Output the [X, Y] coordinate of the center of the cell containing the given text.  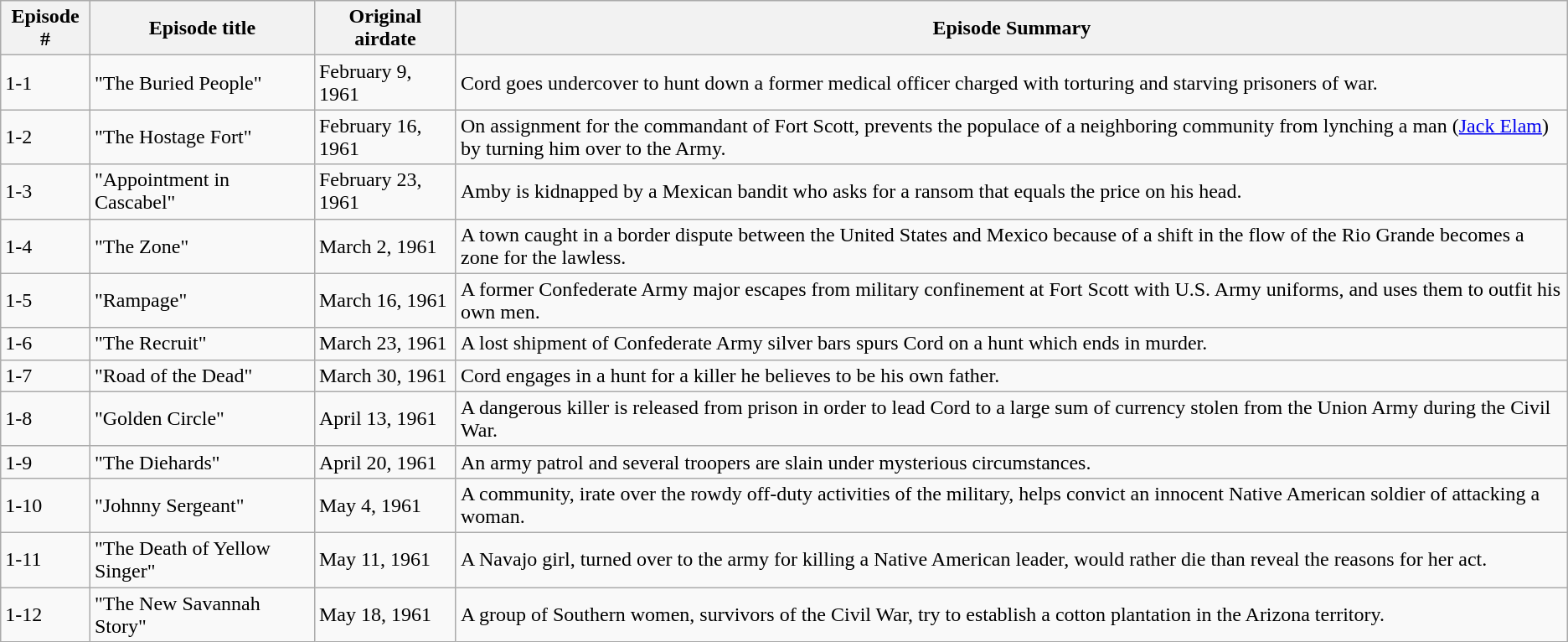
1-7 [45, 375]
Cord goes undercover to hunt down a former medical officer charged with torturing and starving prisoners of war. [1012, 82]
Episode Summary [1012, 28]
"Appointment in Cascabel" [202, 191]
Amby is kidnapped by a Mexican bandit who asks for a ransom that equals the price on his head. [1012, 191]
1-2 [45, 137]
"The Diehards" [202, 462]
A Navajo girl, turned over to the army for killing a Native American leader, would rather die than reveal the reasons for her act. [1012, 560]
"Rampage" [202, 300]
Cord engages in a hunt for a killer he believes to be his own father. [1012, 375]
March 16, 1961 [385, 300]
1-9 [45, 462]
"The Buried People" [202, 82]
1-11 [45, 560]
1-10 [45, 505]
1-12 [45, 614]
1-1 [45, 82]
An army patrol and several troopers are slain under mysterious circumstances. [1012, 462]
Episode # [45, 28]
A community, irate over the rowdy off-duty activities of the military, helps convict an innocent Native American soldier of attacking a woman. [1012, 505]
March 23, 1961 [385, 344]
March 2, 1961 [385, 246]
"The Hostage Fort" [202, 137]
May 11, 1961 [385, 560]
1-5 [45, 300]
"Road of the Dead" [202, 375]
A dangerous killer is released from prison in order to lead Cord to a large sum of currency stolen from the Union Army during the Civil War. [1012, 419]
March 30, 1961 [385, 375]
April 20, 1961 [385, 462]
"The Death of Yellow Singer" [202, 560]
May 18, 1961 [385, 614]
"Johnny Sergeant" [202, 505]
April 13, 1961 [385, 419]
"The New Savannah Story" [202, 614]
1-3 [45, 191]
A lost shipment of Confederate Army silver bars spurs Cord on a hunt which ends in murder. [1012, 344]
1-4 [45, 246]
A group of Southern women, survivors of the Civil War, try to establish a cotton plantation in the Arizona territory. [1012, 614]
"The Recruit" [202, 344]
May 4, 1961 [385, 505]
February 16, 1961 [385, 137]
February 9, 1961 [385, 82]
1-8 [45, 419]
"The Zone" [202, 246]
A former Confederate Army major escapes from military confinement at Fort Scott with U.S. Army uniforms, and uses them to outfit his own men. [1012, 300]
February 23, 1961 [385, 191]
Episode title [202, 28]
Original airdate [385, 28]
"Golden Circle" [202, 419]
1-6 [45, 344]
